Determine the (x, y) coordinate at the center of the cell enclosing the given text.  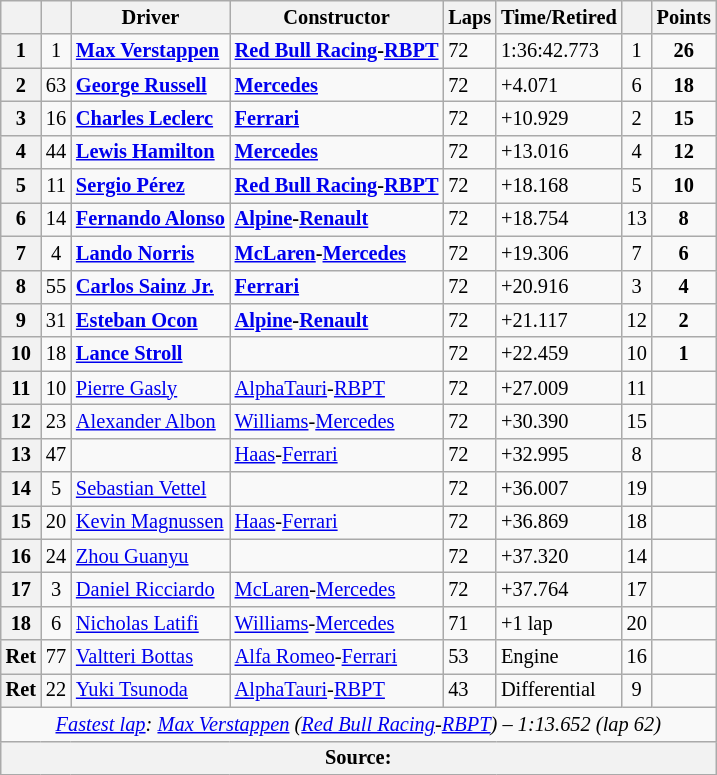
Kevin Magnussen (150, 522)
Time/Retired (559, 17)
+30.390 (559, 421)
Lewis Hamilton (150, 152)
+21.117 (559, 320)
+32.995 (559, 455)
Carlos Sainz Jr. (150, 287)
Nicholas Latifi (150, 623)
+36.007 (559, 489)
George Russell (150, 85)
Valtteri Bottas (150, 657)
Max Verstappen (150, 51)
Source: (358, 758)
Lance Stroll (150, 354)
+1 lap (559, 623)
Alexander Albon (150, 421)
Alfa Romeo-Ferrari (337, 657)
77 (56, 657)
1:36:42.773 (559, 51)
Lando Norris (150, 253)
63 (56, 85)
44 (56, 152)
Points (684, 17)
+18.168 (559, 186)
+20.916 (559, 287)
Laps (470, 17)
+37.320 (559, 556)
47 (56, 455)
Sebastian Vettel (150, 489)
Differential (559, 690)
Constructor (337, 17)
+18.754 (559, 219)
Daniel Ricciardo (150, 589)
+13.016 (559, 152)
+19.306 (559, 253)
Driver (150, 17)
Zhou Guanyu (150, 556)
Engine (559, 657)
19 (637, 489)
Charles Leclerc (150, 118)
Fernando Alonso (150, 219)
43 (470, 690)
+27.009 (559, 388)
23 (56, 421)
+36.869 (559, 522)
71 (470, 623)
55 (56, 287)
26 (684, 51)
+22.459 (559, 354)
Fastest lap: Max Verstappen (Red Bull Racing-RBPT) – 1:13.652 (lap 62) (358, 724)
31 (56, 320)
+10.929 (559, 118)
Pierre Gasly (150, 388)
+4.071 (559, 85)
Esteban Ocon (150, 320)
22 (56, 690)
53 (470, 657)
+37.764 (559, 589)
Yuki Tsunoda (150, 690)
Sergio Pérez (150, 186)
24 (56, 556)
